Search for the cell housing the specified text and yield its [X, Y] center coordinate. 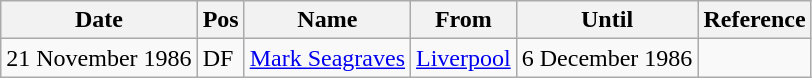
Until [607, 20]
Date [99, 20]
From [464, 20]
Pos [220, 20]
6 December 1986 [607, 58]
Reference [754, 20]
21 November 1986 [99, 58]
Mark Seagraves [327, 58]
DF [220, 58]
Name [327, 20]
Liverpool [464, 58]
